For the text-containing cell, return its midpoint in [x, y] coordinate format. 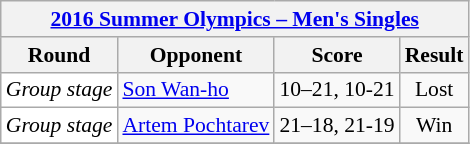
Lost [434, 90]
Opponent [196, 55]
Win [434, 126]
Son Wan-ho [196, 90]
Artem Pochtarev [196, 126]
10–21, 10-21 [336, 90]
21–18, 21-19 [336, 126]
Score [336, 55]
Round [60, 55]
2016 Summer Olympics – Men's Singles [235, 19]
Result [434, 55]
